Identify which cell holds the provided text, then report its [X, Y] central coordinate. 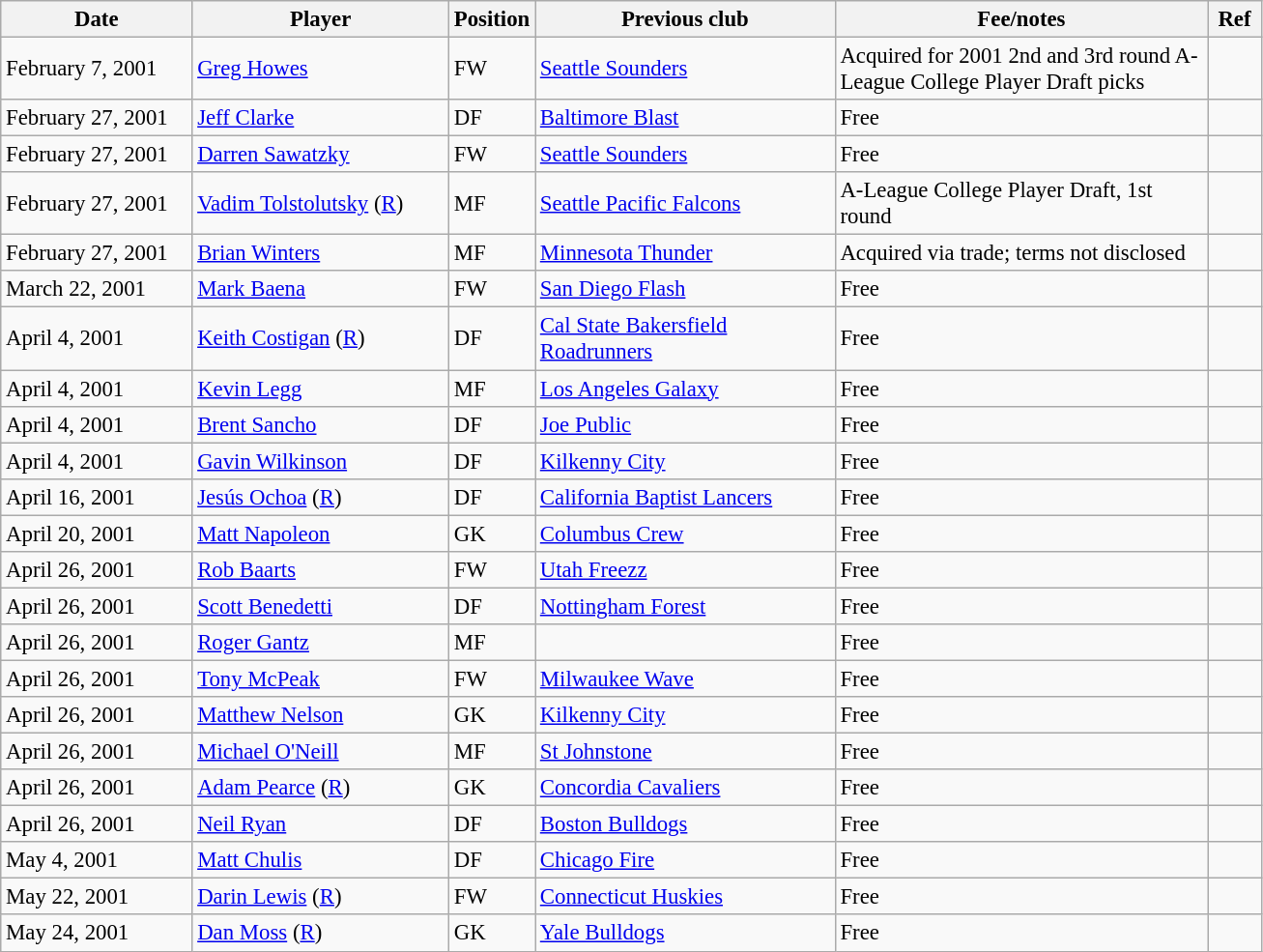
Date [97, 19]
Rob Baarts [321, 570]
Tony McPeak [321, 678]
May 22, 2001 [97, 897]
Fee/notes [1021, 19]
Utah Freezz [686, 570]
Columbus Crew [686, 534]
Ref [1235, 19]
Kevin Legg [321, 389]
Seattle Pacific Falcons [686, 203]
Milwaukee Wave [686, 678]
April 20, 2001 [97, 534]
Concordia Cavaliers [686, 788]
St Johnstone [686, 752]
Chicago Fire [686, 860]
Roger Gantz [321, 643]
Baltimore Blast [686, 118]
March 22, 2001 [97, 289]
Jesús Ochoa (R) [321, 497]
Brent Sancho [321, 424]
May 4, 2001 [97, 860]
Boston Bulldogs [686, 824]
Position [491, 19]
Yale Bulldogs [686, 934]
Darin Lewis (R) [321, 897]
Brian Winters [321, 253]
Dan Moss (R) [321, 934]
Vadim Tolstolutsky (R) [321, 203]
Mark Baena [321, 289]
Previous club [686, 19]
Scott Benedetti [321, 606]
Matt Chulis [321, 860]
Player [321, 19]
Matt Napoleon [321, 534]
Gavin Wilkinson [321, 461]
February 7, 2001 [97, 70]
A-League College Player Draft, 1st round [1021, 203]
Joe Public [686, 424]
San Diego Flash [686, 289]
Connecticut Huskies [686, 897]
Darren Sawatzky [321, 155]
May 24, 2001 [97, 934]
Acquired via trade; terms not disclosed [1021, 253]
Michael O'Neill [321, 752]
April 16, 2001 [97, 497]
Jeff Clarke [321, 118]
Neil Ryan [321, 824]
Keith Costigan (R) [321, 338]
Cal State Bakersfield Roadrunners [686, 338]
Minnesota Thunder [686, 253]
Nottingham Forest [686, 606]
Acquired for 2001 2nd and 3rd round A-League College Player Draft picks [1021, 70]
Matthew Nelson [321, 715]
California Baptist Lancers [686, 497]
Greg Howes [321, 70]
Adam Pearce (R) [321, 788]
Los Angeles Galaxy [686, 389]
